Search for the cell housing the specified text and yield its [X, Y] center coordinate. 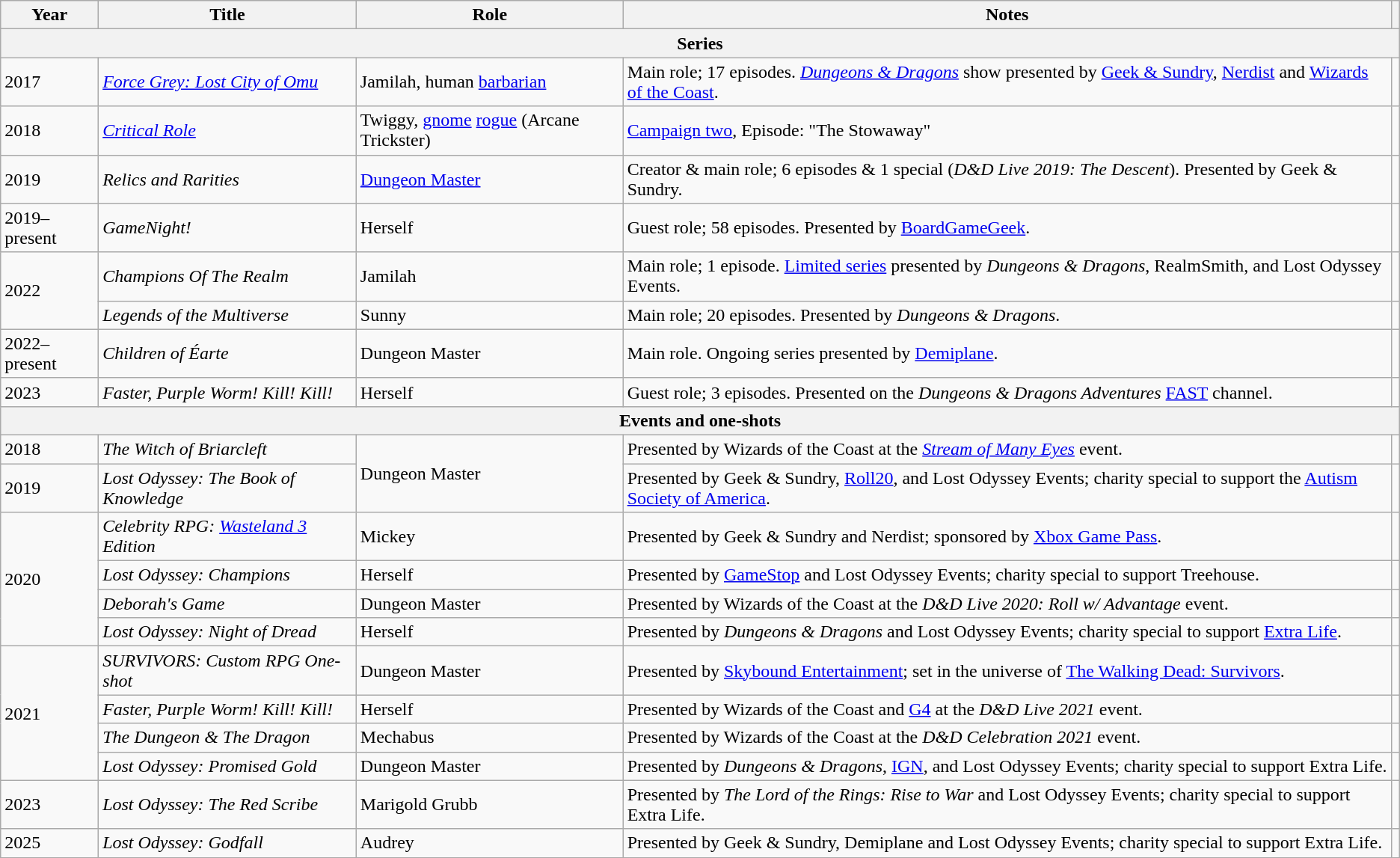
Presented by Wizards of the Coast at the D&D Live 2020: Roll w/ Advantage event. [1007, 604]
The Witch of Briarcleft [227, 449]
Main role. Ongoing series presented by Demiplane. [1007, 353]
Lost Odyssey: The Book of Knowledge [227, 488]
Main role; 20 episodes. Presented by Dungeons & Dragons. [1007, 315]
SURVIVORS: Custom RPG One-shot [227, 670]
Presented by Wizards of the Coast at the Stream of Many Eyes event. [1007, 449]
Lost Odyssey: Champions [227, 575]
2019–present [49, 227]
Main role; 1 episode. Limited series presented by Dungeons & Dragons, RealmSmith, and Lost Odyssey Events. [1007, 277]
2022–present [49, 353]
2020 [49, 579]
Role [489, 15]
Critical Role [227, 130]
Children of Éarte [227, 353]
Mechabus [489, 738]
Marigold Grubb [489, 805]
Force Grey: Lost City of Omu [227, 82]
Presented by Geek & Sundry and Nerdist; sponsored by Xbox Game Pass. [1007, 537]
Lost Odyssey: Night of Dread [227, 632]
Presented by Dungeons & Dragons and Lost Odyssey Events; charity special to support Extra Life. [1007, 632]
The Dungeon & The Dragon [227, 738]
Presented by GameStop and Lost Odyssey Events; charity special to support Treehouse. [1007, 575]
2017 [49, 82]
Events and one-shots [700, 420]
Presented by The Lord of the Rings: Rise to War and Lost Odyssey Events; charity special to support Extra Life. [1007, 805]
Notes [1007, 15]
Title [227, 15]
Guest role; 58 episodes. Presented by BoardGameGeek. [1007, 227]
Champions Of The Realm [227, 277]
2022 [49, 290]
2021 [49, 714]
Guest role; 3 episodes. Presented on the Dungeons & Dragons Adventures FAST channel. [1007, 392]
Twiggy, gnome rogue (Arcane Trickster) [489, 130]
Main role; 17 episodes. Dungeons & Dragons show presented by Geek & Sundry, Nerdist and Wizards of the Coast. [1007, 82]
Legends of the Multiverse [227, 315]
Lost Odyssey: Promised Gold [227, 766]
Presented by Dungeons & Dragons, IGN, and Lost Odyssey Events; charity special to support Extra Life. [1007, 766]
Presented by Skybound Entertainment; set in the universe of The Walking Dead: Survivors. [1007, 670]
Presented by Geek & Sundry, Demiplane and Lost Odyssey Events; charity special to support Extra Life. [1007, 843]
Lost Odyssey: Godfall [227, 843]
Year [49, 15]
Jamilah, human barbarian [489, 82]
Deborah's Game [227, 604]
Presented by Wizards of the Coast and G4 at the D&D Live 2021 event. [1007, 709]
Jamilah [489, 277]
Celebrity RPG: Wasteland 3 Edition [227, 537]
Lost Odyssey: The Red Scribe [227, 805]
Series [700, 43]
2025 [49, 843]
Mickey [489, 537]
Audrey [489, 843]
GameNight! [227, 227]
Presented by Wizards of the Coast at the D&D Celebration 2021 event. [1007, 738]
Campaign two, Episode: "The Stowaway" [1007, 130]
Presented by Geek & Sundry, Roll20, and Lost Odyssey Events; charity special to support the Autism Society of America. [1007, 488]
Creator & main role; 6 episodes & 1 special (D&D Live 2019: The Descent). Presented by Geek & Sundry. [1007, 180]
Relics and Rarities [227, 180]
Sunny [489, 315]
